Pinpoint the cell where the given text exists, returning its (X, Y) midpoint coordinate. 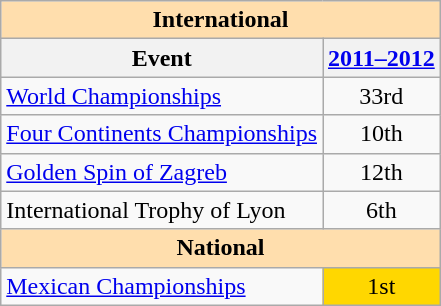
Four Continents Championships (162, 134)
1st (381, 286)
Golden Spin of Zagreb (162, 172)
10th (381, 134)
International (221, 20)
2011–2012 (381, 58)
Event (162, 58)
National (221, 248)
World Championships (162, 96)
International Trophy of Lyon (162, 210)
Mexican Championships (162, 286)
6th (381, 210)
12th (381, 172)
33rd (381, 96)
